Scan for the cell matching the given text and deliver its [X, Y] coordinate at center. 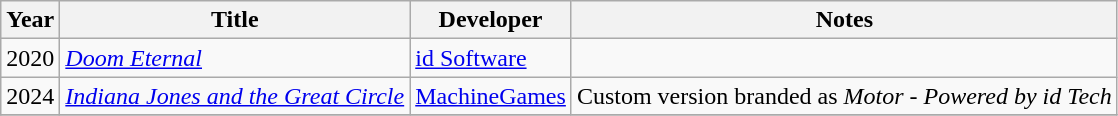
Custom version branded as Motor - Powered by id Tech [844, 96]
Notes [844, 20]
id Software [491, 58]
2024 [30, 96]
Doom Eternal [235, 58]
Developer [491, 20]
MachineGames [491, 96]
Year [30, 20]
2020 [30, 58]
Indiana Jones and the Great Circle [235, 96]
Title [235, 20]
